Detect which cell encompasses the target text, then output its (x, y) center coordinate. 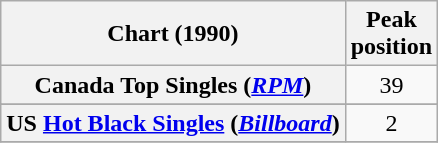
Peakposition (391, 34)
Canada Top Singles (RPM) (173, 85)
US Hot Black Singles (Billboard) (173, 123)
39 (391, 85)
2 (391, 123)
Chart (1990) (173, 34)
